From the cell containing the given text, extract its center point as [x, y] coordinate. 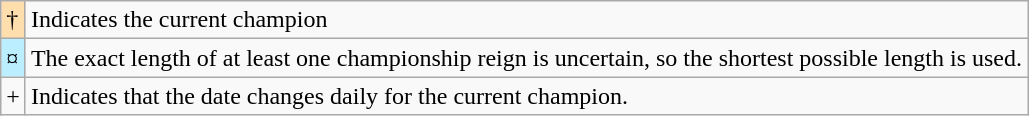
+ [14, 96]
† [14, 20]
¤ [14, 58]
The exact length of at least one championship reign is uncertain, so the shortest possible length is used. [526, 58]
Indicates that the date changes daily for the current champion. [526, 96]
Indicates the current champion [526, 20]
